Pinpoint the cell where the given text exists, returning its [X, Y] midpoint coordinate. 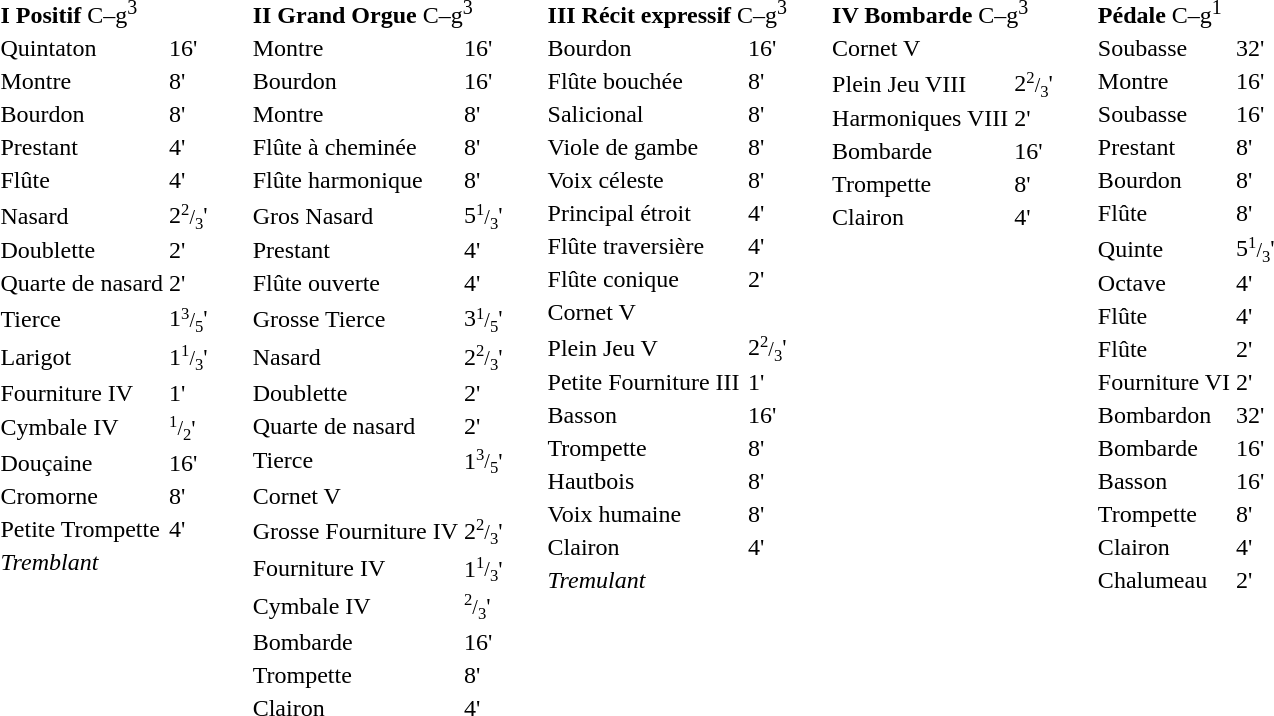
2/3' [483, 606]
Plein Jeu V [644, 348]
31/5' [483, 320]
Gros Nasard [355, 216]
Flûte ouverte [355, 284]
Flûte à cheminée [355, 147]
Viole de gambe [644, 147]
Nasard [355, 358]
Cymbale IV [355, 606]
Doublette [355, 392]
Fourniture IV [355, 570]
Tierce [355, 460]
Voix humaine [644, 515]
Principal étroit [644, 213]
Flûte bouchée [644, 81]
51/3' [483, 216]
Grosse Fourniture IV [355, 532]
Quarte de nasard [355, 425]
Grosse Tierce [355, 320]
Quinte [1164, 248]
Harmoniques VIII [920, 119]
Bombardon [1164, 416]
Flûte harmonique [355, 180]
Plein Jeu VIII [920, 84]
Hautbois [644, 482]
Salicional [644, 114]
Tremulant [644, 581]
Flûte traversière [644, 246]
Octave [1164, 284]
1/2' [189, 428]
Flûte conique [644, 279]
Petite Fourniture III [644, 383]
Voix céleste [644, 180]
Chalumeau [1164, 581]
Fourniture VI [1164, 383]
